Return [x, y] of the center of cell containing provided text 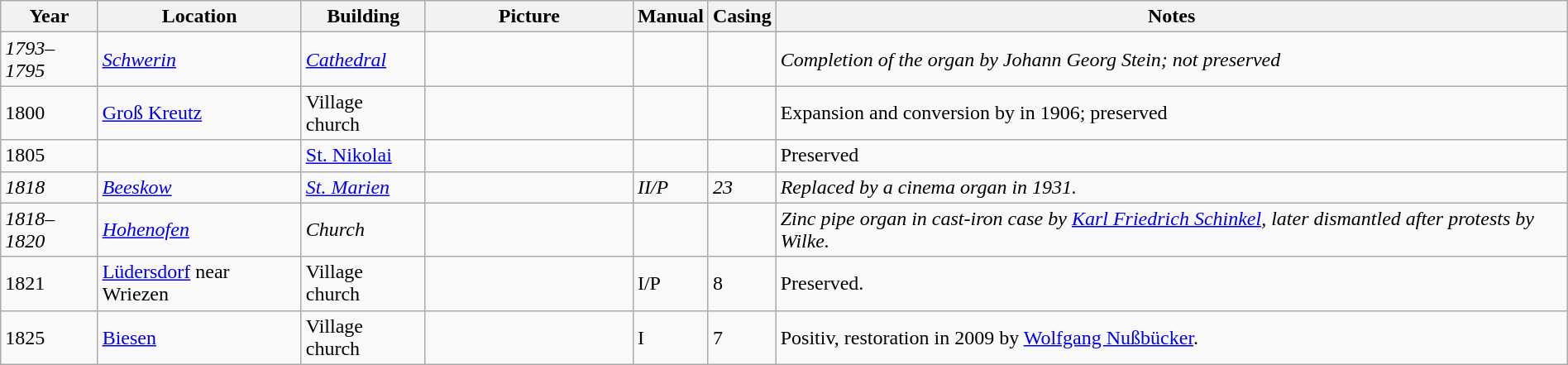
Replaced by a cinema organ in 1931. [1171, 187]
7 [742, 338]
1821 [50, 283]
Schwerin [199, 60]
St. Marien [363, 187]
Notes [1171, 17]
Positiv, restoration in 2009 by Wolfgang Nußbücker. [1171, 338]
Expansion and conversion by in 1906; preserved [1171, 113]
St. Nikolai [363, 156]
Casing [742, 17]
1800 [50, 113]
1805 [50, 156]
II/P [670, 187]
1818 [50, 187]
23 [742, 187]
Hohenofen [199, 230]
8 [742, 283]
Lüdersdorf near Wriezen [199, 283]
Manual [670, 17]
Zinc pipe organ in cast-iron case by Karl Friedrich Schinkel, later dismantled after protests by Wilke. [1171, 230]
1793–1795 [50, 60]
Church [363, 230]
Preserved. [1171, 283]
Preserved [1171, 156]
I [670, 338]
I/P [670, 283]
Beeskow [199, 187]
Cathedral [363, 60]
1825 [50, 338]
Year [50, 17]
Completion of the organ by Johann Georg Stein; not preserved [1171, 60]
Biesen [199, 338]
Location [199, 17]
Groß Kreutz [199, 113]
1818–1820 [50, 230]
Building [363, 17]
Picture [529, 17]
